For the text-containing cell, return its midpoint in [X, Y] coordinate format. 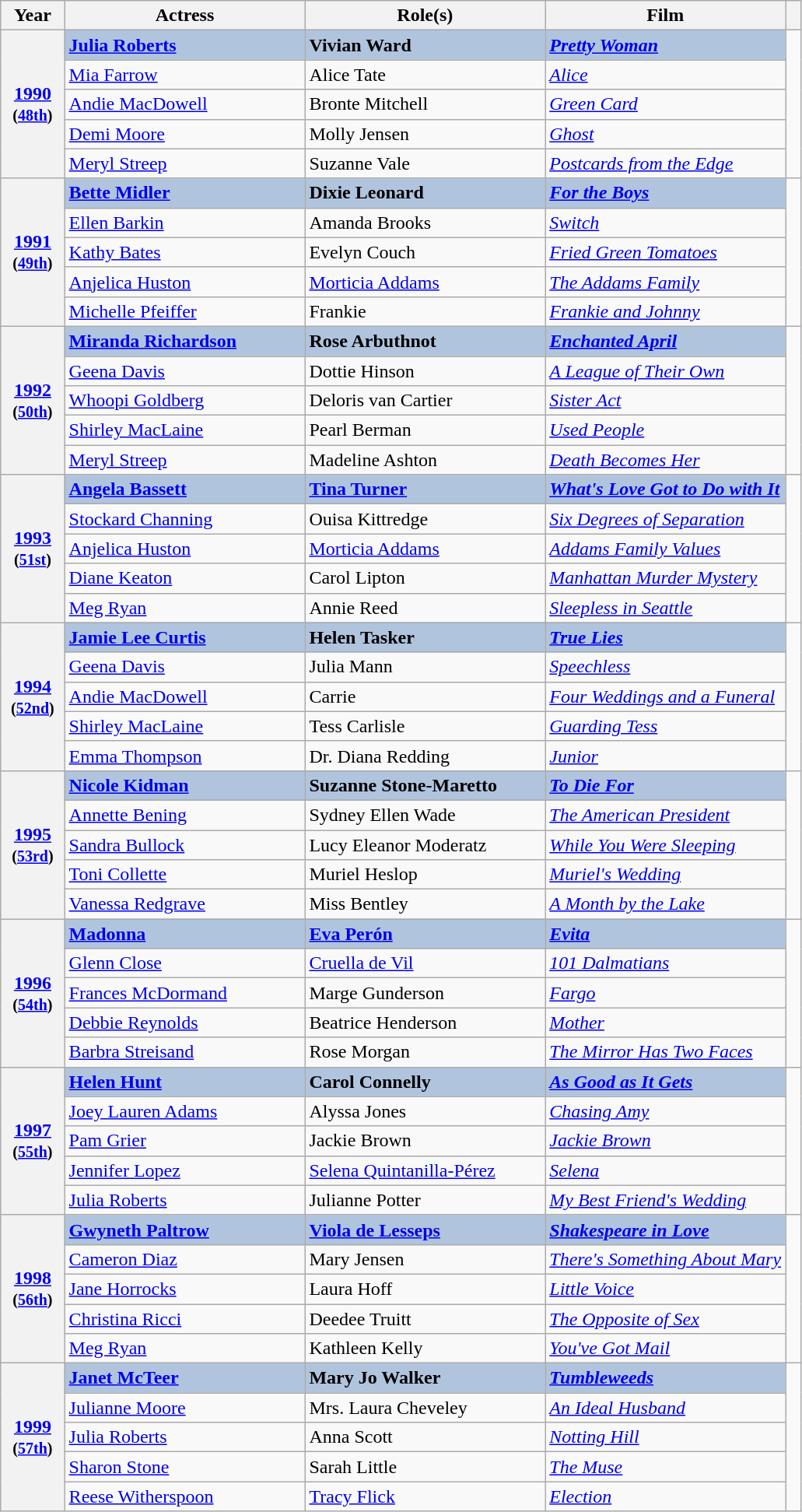
Frankie and Johnny [666, 311]
Bronte Mitchell [425, 104]
Six Degrees of Separation [666, 519]
Molly Jensen [425, 134]
Ghost [666, 134]
Fargo [666, 993]
Mia Farrow [185, 75]
Carol Lipton [425, 578]
Annette Bening [185, 815]
Enchanted April [666, 341]
Reese Witherspoon [185, 1496]
Sleepless in Seattle [666, 608]
Helen Hunt [185, 1082]
Kathleen Kelly [425, 1349]
Selena Quintanilla-Pérez [425, 1170]
Deedee Truitt [425, 1319]
Marge Gunderson [425, 993]
Glenn Close [185, 963]
Rose Morgan [425, 1052]
Jennifer Lopez [185, 1170]
1992 (50th) [33, 400]
Vanessa Redgrave [185, 904]
Demi Moore [185, 134]
Alyssa Jones [425, 1111]
1998 (56th) [33, 1289]
1993 (51st) [33, 549]
1991 (49th) [33, 252]
Kathy Bates [185, 252]
Muriel's Wedding [666, 875]
Pretty Woman [666, 45]
As Good as It Gets [666, 1082]
Debbie Reynolds [185, 1023]
Green Card [666, 104]
Dottie Hinson [425, 371]
Annie Reed [425, 608]
Film [666, 16]
Deloris van Cartier [425, 401]
Eva Perón [425, 934]
Laura Hoff [425, 1289]
Junior [666, 756]
Miss Bentley [425, 904]
Death Becomes Her [666, 460]
Tumbleweeds [666, 1378]
While You Were Sleeping [666, 844]
Evita [666, 934]
Tracy Flick [425, 1496]
The Opposite of Sex [666, 1319]
Beatrice Henderson [425, 1023]
You've Got Mail [666, 1349]
1994 (52nd) [33, 696]
For the Boys [666, 193]
Amanda Brooks [425, 223]
Rose Arbuthnot [425, 341]
Mother [666, 1023]
Nicole Kidman [185, 785]
Julia Mann [425, 667]
The Mirror Has Two Faces [666, 1052]
Muriel Heslop [425, 875]
Sarah Little [425, 1467]
Tina Turner [425, 489]
An Ideal Husband [666, 1408]
Toni Collette [185, 875]
Madeline Ashton [425, 460]
Michelle Pfeiffer [185, 311]
A Month by the Lake [666, 904]
Evelyn Couch [425, 252]
The American President [666, 815]
Dr. Diana Redding [425, 756]
Alice [666, 75]
Selena [666, 1170]
Suzanne Vale [425, 163]
Viola de Lesseps [425, 1230]
Sydney Ellen Wade [425, 815]
1990 (48th) [33, 104]
Gwyneth Paltrow [185, 1230]
Diane Keaton [185, 578]
Pearl Berman [425, 430]
The Muse [666, 1467]
Actress [185, 16]
Lucy Eleanor Moderatz [425, 844]
What's Love Got to Do with It [666, 489]
Suzanne Stone-Maretto [425, 785]
Christina Ricci [185, 1319]
1996 (54th) [33, 993]
Jane Horrocks [185, 1289]
Speechless [666, 667]
Julianne Moore [185, 1408]
Sharon Stone [185, 1467]
Used People [666, 430]
Whoopi Goldberg [185, 401]
A League of Their Own [666, 371]
Angela Bassett [185, 489]
To Die For [666, 785]
There's Something About Mary [666, 1259]
Cruella de Vil [425, 963]
Four Weddings and a Funeral [666, 696]
Dixie Leonard [425, 193]
Pam Grier [185, 1141]
Election [666, 1496]
My Best Friend's Wedding [666, 1200]
Guarding Tess [666, 726]
Alice Tate [425, 75]
Joey Lauren Adams [185, 1111]
Jamie Lee Curtis [185, 637]
Fried Green Tomatoes [666, 252]
Ellen Barkin [185, 223]
Frankie [425, 311]
Helen Tasker [425, 637]
Mary Jensen [425, 1259]
Ouisa Kittredge [425, 519]
Julianne Potter [425, 1200]
1999 (57th) [33, 1437]
Carol Connelly [425, 1082]
Notting Hill [666, 1437]
Cameron Diaz [185, 1259]
Bette Midler [185, 193]
101 Dalmatians [666, 963]
Sandra Bullock [185, 844]
The Addams Family [666, 282]
Mrs. Laura Cheveley [425, 1408]
Shakespeare in Love [666, 1230]
Emma Thompson [185, 756]
Tess Carlisle [425, 726]
Manhattan Murder Mystery [666, 578]
Carrie [425, 696]
1995 (53rd) [33, 844]
Janet McTeer [185, 1378]
Barbra Streisand [185, 1052]
Mary Jo Walker [425, 1378]
Role(s) [425, 16]
Anna Scott [425, 1437]
True Lies [666, 637]
Miranda Richardson [185, 341]
Vivian Ward [425, 45]
Switch [666, 223]
Year [33, 16]
Chasing Amy [666, 1111]
Sister Act [666, 401]
Little Voice [666, 1289]
Stockard Channing [185, 519]
Addams Family Values [666, 549]
Madonna [185, 934]
1997 (55th) [33, 1141]
Postcards from the Edge [666, 163]
Frances McDormand [185, 993]
